Detect which cell encompasses the target text, then output its (x, y) center coordinate. 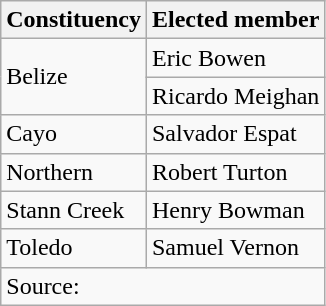
Ricardo Meighan (235, 96)
Robert Turton (235, 172)
Northern (74, 172)
Elected member (235, 20)
Samuel Vernon (235, 248)
Constituency (74, 20)
Salvador Espat (235, 134)
Eric Bowen (235, 58)
Cayo (74, 134)
Toledo (74, 248)
Belize (74, 77)
Stann Creek (74, 210)
Henry Bowman (235, 210)
Source: (163, 286)
